From the cell containing the given text, extract its center point as (x, y) coordinate. 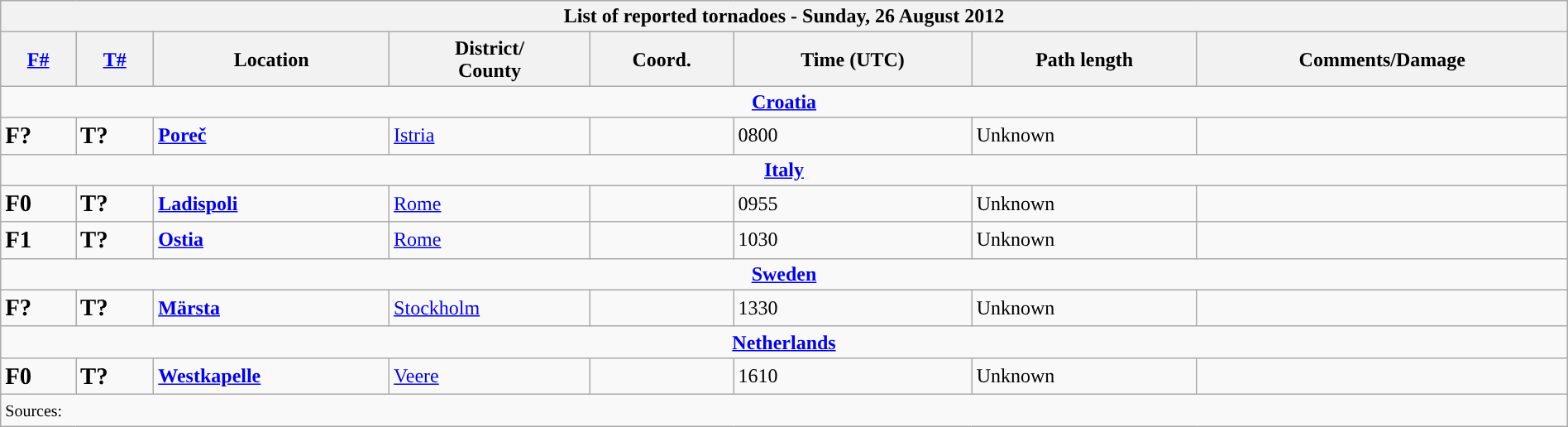
0955 (853, 204)
Comments/Damage (1382, 60)
Westkapelle (271, 376)
Poreč (271, 136)
District/County (490, 60)
T# (115, 60)
Ladispoli (271, 204)
Sweden (784, 274)
Märsta (271, 308)
F1 (38, 240)
Ostia (271, 240)
1030 (853, 240)
Istria (490, 136)
Sources: (784, 410)
F# (38, 60)
Croatia (784, 102)
Italy (784, 170)
Veere (490, 376)
Path length (1084, 60)
Stockholm (490, 308)
1610 (853, 376)
Netherlands (784, 342)
Location (271, 60)
1330 (853, 308)
List of reported tornadoes - Sunday, 26 August 2012 (784, 17)
0800 (853, 136)
Coord. (662, 60)
Time (UTC) (853, 60)
